For the text-containing cell, return its midpoint in [x, y] coordinate format. 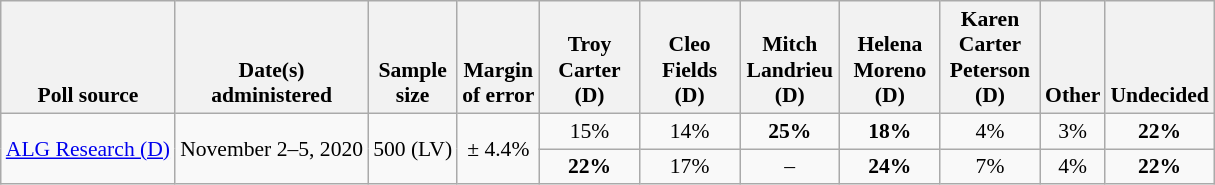
CleoFields(D) [690, 57]
24% [890, 167]
Undecided [1159, 57]
November 2–5, 2020 [272, 148]
KarenCarterPeterson(D) [990, 57]
Poll source [88, 57]
– [790, 167]
Marginof error [498, 57]
7% [990, 167]
18% [890, 131]
± 4.4% [498, 148]
HelenaMoreno(D) [890, 57]
3% [1072, 131]
14% [690, 131]
Date(s)administered [272, 57]
500 (LV) [412, 148]
Other [1072, 57]
17% [690, 167]
MitchLandrieu(D) [790, 57]
15% [589, 131]
25% [790, 131]
ALG Research (D) [88, 148]
TroyCarter(D) [589, 57]
Samplesize [412, 57]
